Return the [x, y] coordinate for the center point of the cell that contains the specified text.  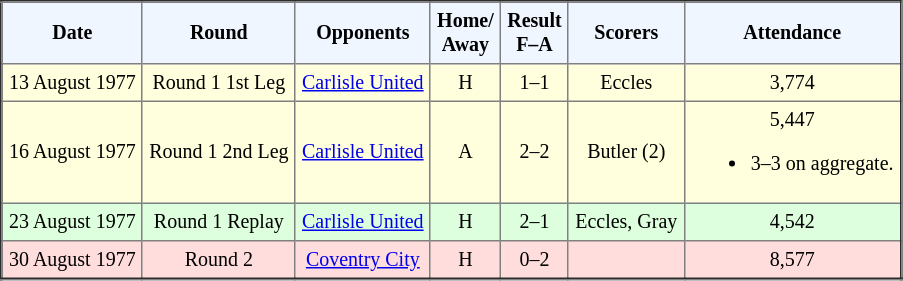
Date [72, 33]
16 August 1977 [72, 152]
Round 1 1st Leg [218, 83]
Butler (2) [626, 152]
Round 1 2nd Leg [218, 152]
3,774 [792, 83]
13 August 1977 [72, 83]
2–1 [535, 222]
ResultF–A [535, 33]
A [465, 152]
Eccles [626, 83]
Round 1 Replay [218, 222]
0–2 [535, 259]
30 August 1977 [72, 259]
Attendance [792, 33]
Coventry City [362, 259]
Eccles, Gray [626, 222]
8,577 [792, 259]
1–1 [535, 83]
Opponents [362, 33]
Home/Away [465, 33]
2–2 [535, 152]
Round [218, 33]
4,542 [792, 222]
5,4473–3 on aggregate. [792, 152]
Round 2 [218, 259]
23 August 1977 [72, 222]
Scorers [626, 33]
